Return (X, Y) of the center of cell containing provided text 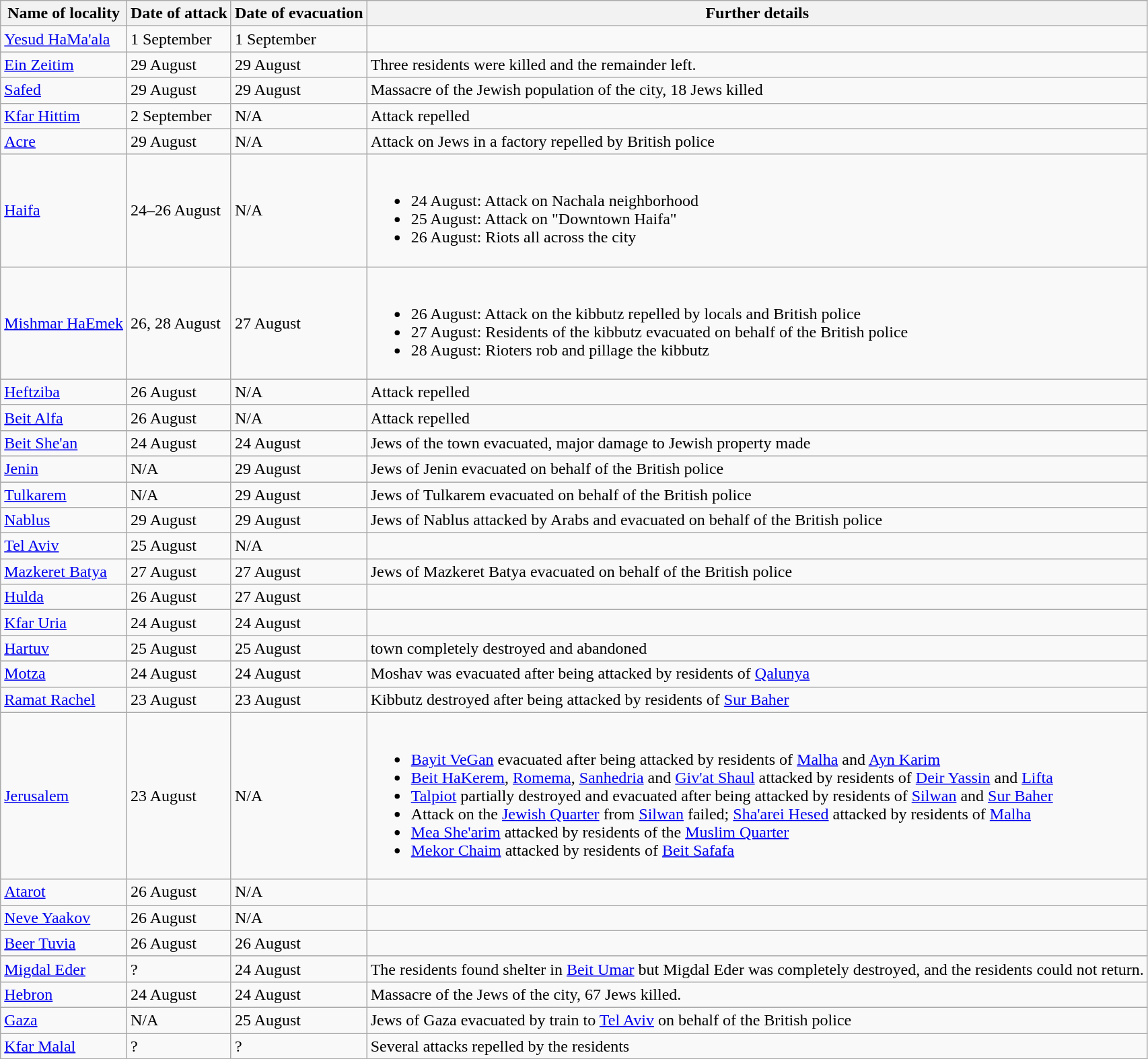
Beit Alfa (64, 417)
Mishmar HaEmek (64, 323)
Jenin (64, 469)
Haifa (64, 210)
Ein Zeitim (64, 65)
Massacre of the Jews of the city, 67 Jews killed. (757, 994)
Massacre of the Jewish population of the city, 18 Jews killed (757, 90)
Atarot (64, 892)
Hartuv (64, 648)
Hulda (64, 597)
Jerusalem (64, 796)
Date of evacuation (299, 13)
Acre (64, 141)
Jews of Gaza evacuated by train to Tel Aviv on behalf of the British police (757, 1020)
Safed (64, 90)
Jews of Nablus attacked by Arabs and evacuated on behalf of the British police (757, 520)
Motza (64, 674)
Mazkeret Batya (64, 572)
Kfar Hittim (64, 116)
Moshav was evacuated after being attacked by residents of Qalunya (757, 674)
2 September (179, 116)
Beit She'an (64, 443)
Name of locality (64, 13)
Jews of Jenin evacuated on behalf of the British police (757, 469)
Date of attack (179, 13)
Jews of the town evacuated, major damage to Jewish property made (757, 443)
Kfar Malal (64, 1046)
The residents found shelter in Beit Umar but Migdal Eder was completely destroyed, and the residents could not return. (757, 969)
Jews of Mazkeret Batya evacuated on behalf of the British police (757, 572)
Beer Tuvia (64, 943)
Nablus (64, 520)
Jews of Tulkarem evacuated on behalf of the British police (757, 495)
Tel Aviv (64, 546)
Neve Yaakov (64, 918)
Gaza (64, 1020)
Attack on Jews in a factory repelled by British police (757, 141)
Further details (757, 13)
Yesud HaMa'ala (64, 39)
Tulkarem (64, 495)
Kfar Uria (64, 623)
26, 28 August (179, 323)
Hebron (64, 994)
Several attacks repelled by the residents (757, 1046)
Ramat Rachel (64, 699)
town completely destroyed and abandoned (757, 648)
24–26 August (179, 210)
Heftziba (64, 392)
24 August: Attack on Nachala neighborhood25 August: Attack on "Downtown Haifa"26 August: Riots all across the city (757, 210)
Kibbutz destroyed after being attacked by residents of Sur Baher (757, 699)
Migdal Eder (64, 969)
Three residents were killed and the remainder left. (757, 65)
